Scan for the cell matching the given text and deliver its [X, Y] coordinate at center. 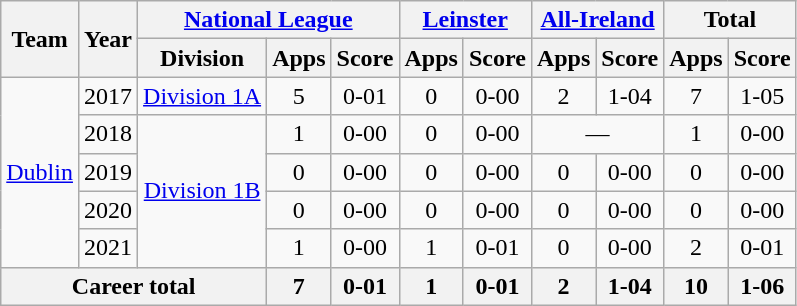
Year [108, 39]
Team [40, 39]
2020 [108, 210]
2017 [108, 96]
— [597, 134]
National League [268, 20]
2018 [108, 134]
10 [696, 286]
Division [202, 58]
2021 [108, 248]
Dublin [40, 172]
Division 1B [202, 191]
Division 1A [202, 96]
2019 [108, 172]
Total [730, 20]
All-Ireland [597, 20]
5 [299, 96]
1-06 [762, 286]
1-05 [762, 96]
Leinster [465, 20]
Career total [134, 286]
